Return [x, y] of the center of cell containing provided text 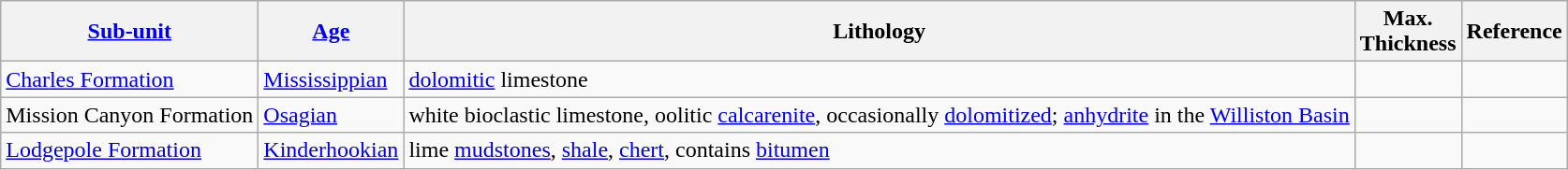
Max.Thickness [1408, 32]
white bioclastic limestone, oolitic calcarenite, occasionally dolomitized; anhydrite in the Williston Basin [879, 115]
lime mudstones, shale, chert, contains bitumen [879, 150]
Reference [1514, 32]
dolomitic limestone [879, 79]
Lithology [879, 32]
Mississippian [332, 79]
Mission Canyon Formation [129, 115]
Age [332, 32]
Charles Formation [129, 79]
Kinderhookian [332, 150]
Osagian [332, 115]
Lodgepole Formation [129, 150]
Sub-unit [129, 32]
